Search for the cell housing the specified text and yield its [x, y] center coordinate. 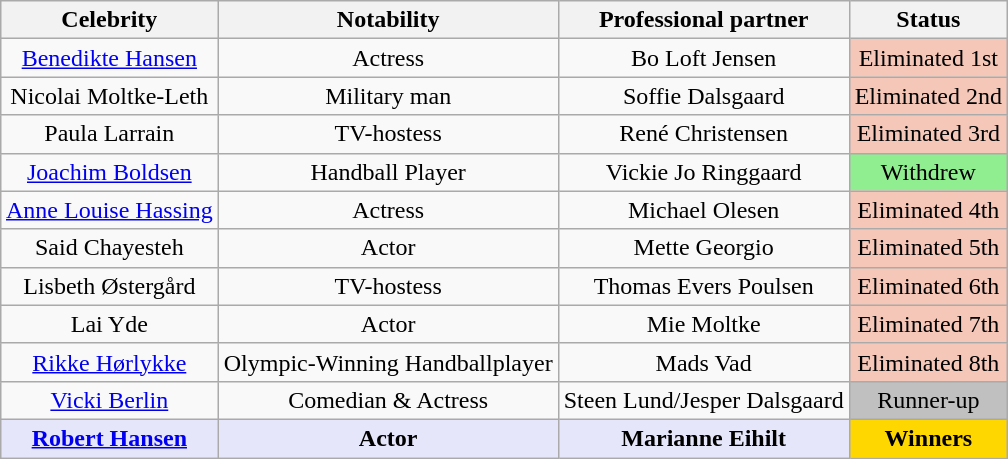
Mette Georgio [704, 248]
Eliminated 7th [928, 324]
Eliminated 8th [928, 362]
Said Chayesteh [109, 248]
Handball Player [388, 172]
Thomas Evers Poulsen [704, 286]
Marianne Eihilt [704, 438]
Winners [928, 438]
Soffie Dalsgaard [704, 96]
Runner-up [928, 400]
Eliminated 1st [928, 58]
Benedikte Hansen [109, 58]
Robert Hansen [109, 438]
Michael Olesen [704, 210]
Professional partner [704, 20]
Eliminated 4th [928, 210]
Steen Lund/Jesper Dalsgaard [704, 400]
Nicolai Moltke-Leth [109, 96]
Vicki Berlin [109, 400]
Mads Vad [704, 362]
Olympic-Winning Handballplayer [388, 362]
Eliminated 5th [928, 248]
Comedian & Actress [388, 400]
Lai Yde [109, 324]
Status [928, 20]
Notability [388, 20]
Bo Loft Jensen [704, 58]
Anne Louise Hassing [109, 210]
Joachim Boldsen [109, 172]
Mie Moltke [704, 324]
Eliminated 6th [928, 286]
Eliminated 3rd [928, 134]
Paula Larrain [109, 134]
Vickie Jo Ringgaard [704, 172]
Celebrity [109, 20]
René Christensen [704, 134]
Eliminated 2nd [928, 96]
Rikke Hørlykke [109, 362]
Lisbeth Østergård [109, 286]
Military man [388, 96]
Withdrew [928, 172]
